From the cell containing the given text, extract its center point as (X, Y) coordinate. 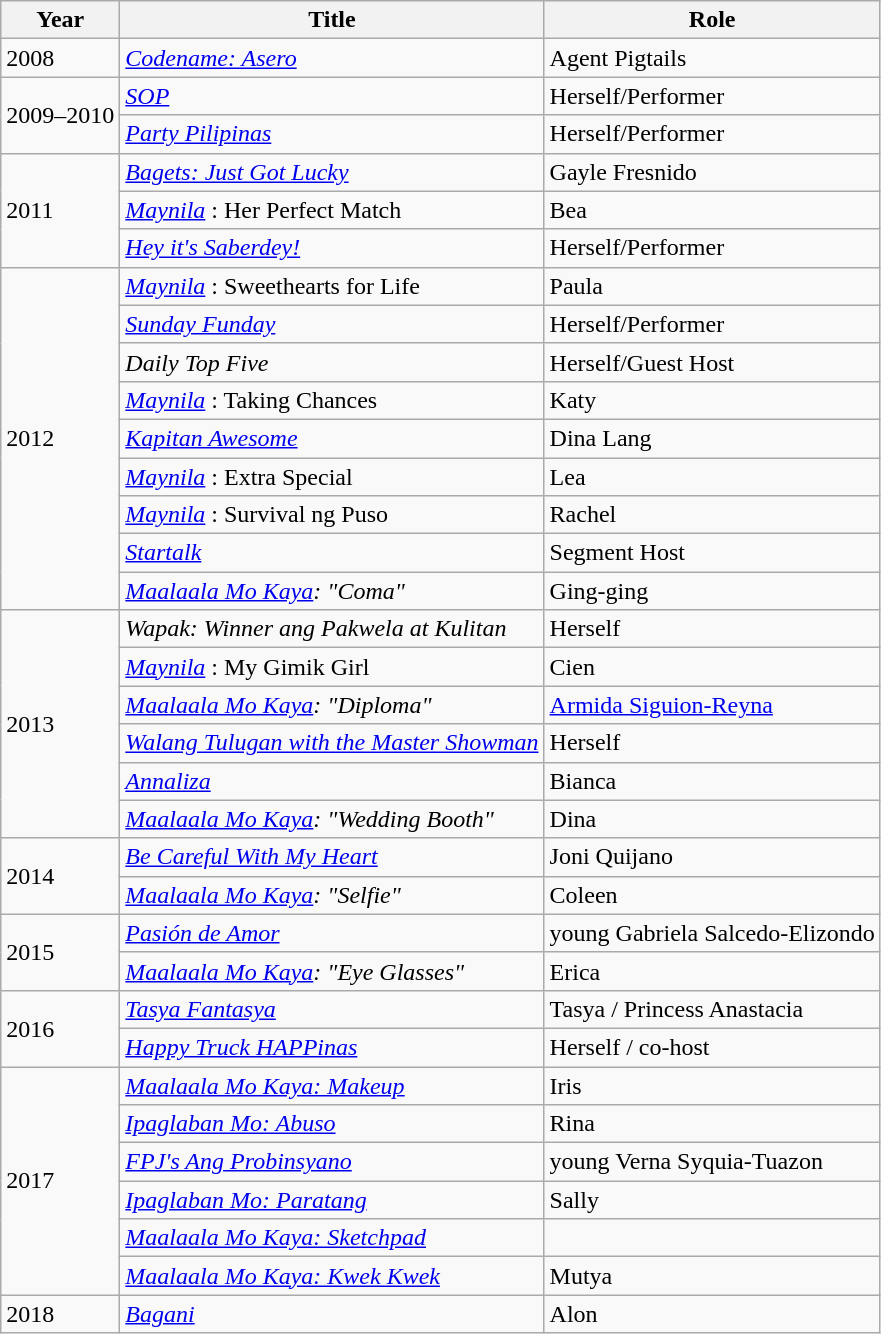
Lea (712, 477)
2018 (60, 1314)
Maynila : Survival ng Puso (332, 515)
young Verna Syquia-Tuazon (712, 1162)
Joni Quijano (712, 857)
Walang Tulugan with the Master Showman (332, 743)
Tasya / Princess Anastacia (712, 1009)
Herself / co-host (712, 1047)
Mutya (712, 1276)
Party Pilipinas (332, 134)
Ging-ging (712, 591)
Maalaala Mo Kaya: "Coma" (332, 591)
Annaliza (332, 781)
2008 (60, 58)
Katy (712, 400)
Year (60, 20)
Armida Siguion-Reyna (712, 705)
Maynila : Taking Chances (332, 400)
Maalaala Mo Kaya: "Selfie" (332, 895)
Kapitan Awesome (332, 438)
Erica (712, 971)
SOP (332, 96)
young Gabriela Salcedo-Elizondo (712, 933)
Tasya Fantasya (332, 1009)
Alon (712, 1314)
FPJ's Ang Probinsyano (332, 1162)
Maalaala Mo Kaya: Kwek Kwek (332, 1276)
2014 (60, 876)
Maynila : Her Perfect Match (332, 210)
Maynila : Sweethearts for Life (332, 286)
Cien (712, 667)
Codename: Asero (332, 58)
Be Careful With My Heart (332, 857)
2017 (60, 1180)
Bagani (332, 1314)
2015 (60, 952)
Bea (712, 210)
Bianca (712, 781)
Segment Host (712, 553)
Maynila : Extra Special (332, 477)
Rachel (712, 515)
Maalaala Mo Kaya: Makeup (332, 1085)
Wapak: Winner ang Pakwela at Kulitan (332, 629)
Coleen (712, 895)
Maalaala Mo Kaya: Sketchpad (332, 1238)
2013 (60, 724)
Dina Lang (712, 438)
Startalk (332, 553)
Agent Pigtails (712, 58)
2011 (60, 210)
Paula (712, 286)
Happy Truck HAPPinas (332, 1047)
Maalaala Mo Kaya: "Wedding Booth" (332, 819)
Sunday Funday (332, 324)
Maalaala Mo Kaya: "Eye Glasses" (332, 971)
2009–2010 (60, 115)
Rina (712, 1124)
Maynila : My Gimik Girl (332, 667)
2016 (60, 1028)
Sally (712, 1200)
Pasión de Amor (332, 933)
Hey it's Saberdey! (332, 248)
Maalaala Mo Kaya: "Diploma" (332, 705)
Herself/Guest Host (712, 362)
2012 (60, 438)
Role (712, 20)
Gayle Fresnido (712, 172)
Daily Top Five (332, 362)
Title (332, 20)
Ipaglaban Mo: Paratang (332, 1200)
Iris (712, 1085)
Dina (712, 819)
Ipaglaban Mo: Abuso (332, 1124)
Bagets: Just Got Lucky (332, 172)
